Pinpoint the cell where the given text exists, returning its [x, y] midpoint coordinate. 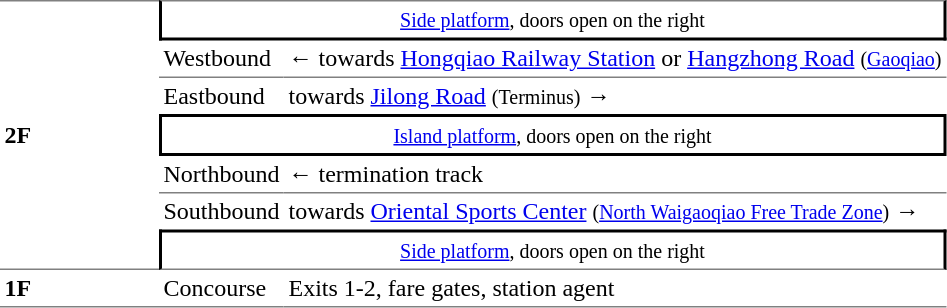
Eastbound [222, 96]
← termination track [615, 175]
towards Oriental Sports Center (North Waigaoqiao Free Trade Zone) → [615, 212]
Exits 1-2, fare gates, station agent [615, 289]
1F [80, 289]
Southbound [222, 212]
2F [80, 135]
Northbound [222, 175]
Westbound [222, 59]
Island platform, doors open on the right [552, 135]
← towards Hongqiao Railway Station or Hangzhong Road (Gaoqiao) [615, 59]
towards Jilong Road (Terminus) → [615, 96]
Concourse [222, 289]
